Return the (X, Y) coordinate for the center point of the cell that contains the specified text.  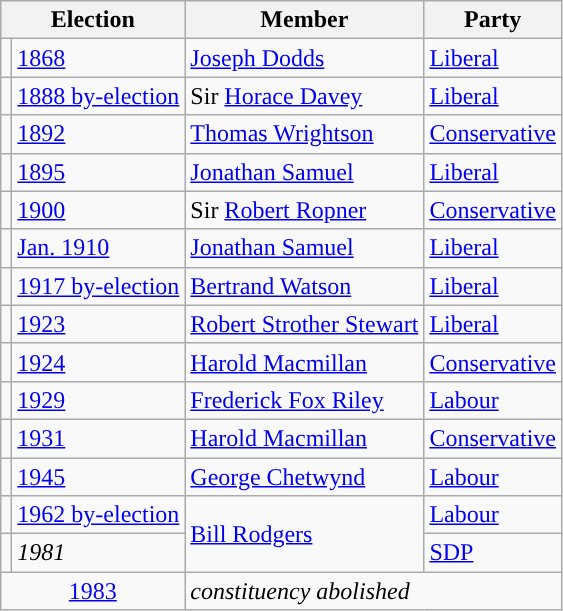
Robert Strother Stewart (304, 324)
Bill Rodgers (304, 534)
1900 (98, 210)
1888 by-election (98, 96)
1868 (98, 58)
1917 by-election (98, 286)
Jan. 1910 (98, 248)
Joseph Dodds (304, 58)
1931 (98, 438)
Sir Robert Ropner (304, 210)
constituency abolished (374, 591)
Bertrand Watson (304, 286)
1981 (98, 553)
Sir Horace Davey (304, 96)
SDP (493, 553)
1962 by-election (98, 515)
Thomas Wrightson (304, 134)
1983 (93, 591)
Election (93, 20)
1924 (98, 362)
George Chetwynd (304, 477)
1929 (98, 400)
1895 (98, 172)
Party (493, 20)
Frederick Fox Riley (304, 400)
1892 (98, 134)
1923 (98, 324)
1945 (98, 477)
Member (304, 20)
